Identify which cell holds the provided text, then report its [x, y] central coordinate. 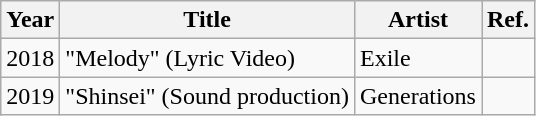
2019 [30, 96]
Exile [418, 58]
2018 [30, 58]
"Shinsei" (Sound production) [208, 96]
Generations [418, 96]
Year [30, 20]
Ref. [508, 20]
Artist [418, 20]
Title [208, 20]
"Melody" (Lyric Video) [208, 58]
